Search for the cell housing the specified text and yield its [x, y] center coordinate. 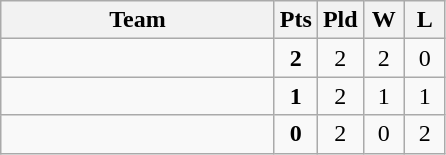
L [424, 20]
W [384, 20]
Pld [340, 20]
Pts [296, 20]
Team [138, 20]
